From the cell containing the given text, extract its center point as (X, Y) coordinate. 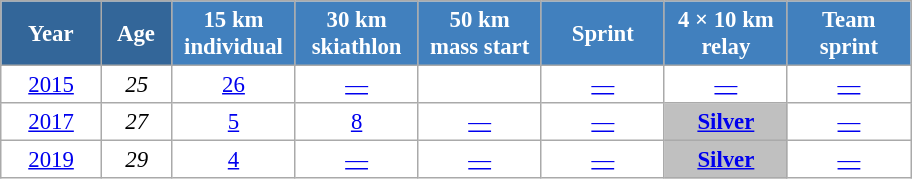
8 (356, 122)
2015 (52, 85)
2017 (52, 122)
26 (234, 85)
27 (136, 122)
2019 (52, 160)
Year (52, 34)
29 (136, 160)
4 × 10 km relay (726, 34)
Sprint (602, 34)
30 km skiathlon (356, 34)
Team sprint (848, 34)
Age (136, 34)
50 km mass start (480, 34)
5 (234, 122)
4 (234, 160)
25 (136, 85)
15 km individual (234, 34)
